Identify which cell holds the provided text, then report its (X, Y) central coordinate. 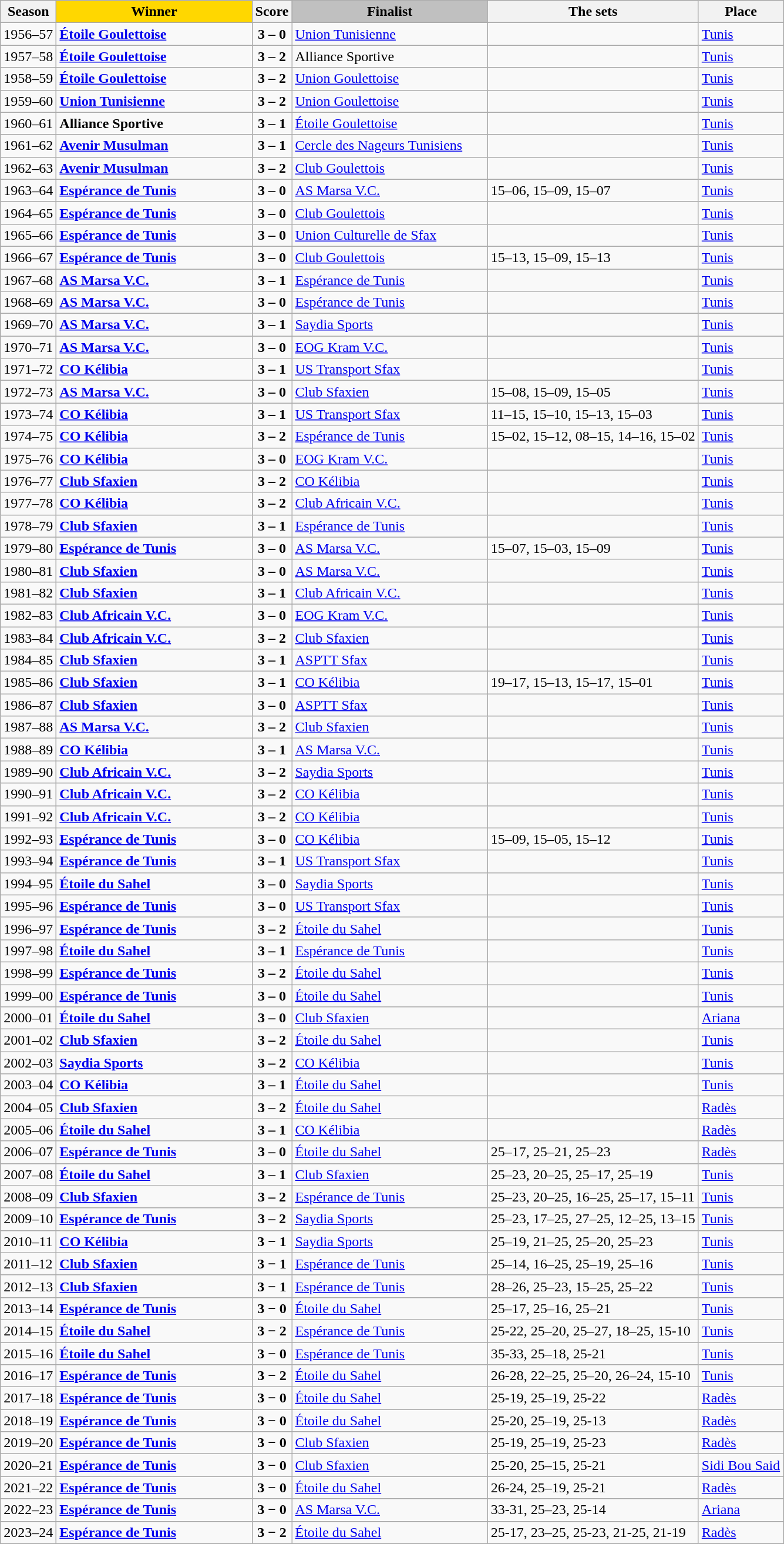
15–09, 15–05, 15–12 (593, 839)
1982–83 (28, 615)
2010–11 (28, 1241)
11–15, 15–10, 15–13, 15–03 (593, 414)
1992–93 (28, 839)
2019–20 (28, 1443)
2006–07 (28, 1152)
2003–04 (28, 1085)
35-33, 25–18, 25-21 (593, 1353)
25–17, 25–21, 25–23 (593, 1152)
1984–85 (28, 660)
1997–98 (28, 951)
2011–12 (28, 1264)
25-20, 25–15, 25-21 (593, 1465)
1980–81 (28, 570)
1967–68 (28, 280)
1963–64 (28, 190)
1983–84 (28, 637)
2001–02 (28, 1040)
1971–72 (28, 370)
2008–09 (28, 1197)
1965–66 (28, 235)
2022–23 (28, 1510)
15–06, 15–09, 15–07 (593, 190)
33-31, 25–23, 25-14 (593, 1510)
2016–17 (28, 1376)
2012–13 (28, 1286)
19–17, 15–13, 15–17, 15–01 (593, 683)
2023–24 (28, 1532)
1959–60 (28, 101)
Winner (154, 12)
1985–86 (28, 683)
1962–63 (28, 168)
1969–70 (28, 325)
2009–10 (28, 1219)
1966–67 (28, 257)
15–08, 15–09, 15–05 (593, 392)
2015–16 (28, 1353)
25–19, 21–25, 25–20, 25–23 (593, 1241)
2021–22 (28, 1488)
1981–82 (28, 593)
1961–62 (28, 146)
2005–06 (28, 1130)
1972–73 (28, 392)
26-28, 22–25, 25–20, 26–24, 15-10 (593, 1376)
Score (272, 12)
1991–92 (28, 817)
Season (28, 12)
2013–14 (28, 1308)
1979–80 (28, 548)
1987–88 (28, 727)
25-19, 25–19, 25-22 (593, 1398)
1960–61 (28, 123)
Cercle des Nageurs Tunisiens (390, 146)
1996–97 (28, 928)
15–07, 15–03, 15–09 (593, 548)
2007–08 (28, 1174)
1958–59 (28, 79)
25-20, 25–19, 25-13 (593, 1421)
1957–58 (28, 56)
1993–94 (28, 861)
28–26, 25–23, 15–25, 25–22 (593, 1286)
1998–99 (28, 973)
1990–91 (28, 794)
1970–71 (28, 347)
15–02, 15–12, 08–15, 14–16, 15–02 (593, 437)
25-17, 23–25, 25-23, 21-25, 21-19 (593, 1532)
26-24, 25–19, 25-21 (593, 1488)
25–17, 25–16, 25–21 (593, 1308)
1968–69 (28, 303)
1989–90 (28, 772)
25–23, 17–25, 27–25, 12–25, 13–15 (593, 1219)
Finalist (390, 12)
2017–18 (28, 1398)
1973–74 (28, 414)
2018–19 (28, 1421)
1974–75 (28, 437)
Sidi Bou Said (741, 1465)
2014–15 (28, 1331)
15–13, 15–09, 15–13 (593, 257)
2004–05 (28, 1107)
1976–77 (28, 481)
The sets (593, 12)
1999–00 (28, 996)
2000–01 (28, 1018)
1956–57 (28, 34)
1978–79 (28, 526)
1994–95 (28, 884)
1964–65 (28, 213)
1975–76 (28, 459)
25–23, 20–25, 16–25, 25–17, 15–11 (593, 1197)
1995–96 (28, 906)
25-22, 25–20, 25–27, 18–25, 15-10 (593, 1331)
2002–03 (28, 1063)
1986–87 (28, 705)
2020–21 (28, 1465)
25–23, 20–25, 25–17, 25–19 (593, 1174)
1977–78 (28, 504)
25–14, 16–25, 25–19, 25–16 (593, 1264)
Union Culturelle de Sfax (390, 235)
1988–89 (28, 750)
25-19, 25–19, 25-23 (593, 1443)
Place (741, 12)
